For the text-containing cell, return its midpoint in [x, y] coordinate format. 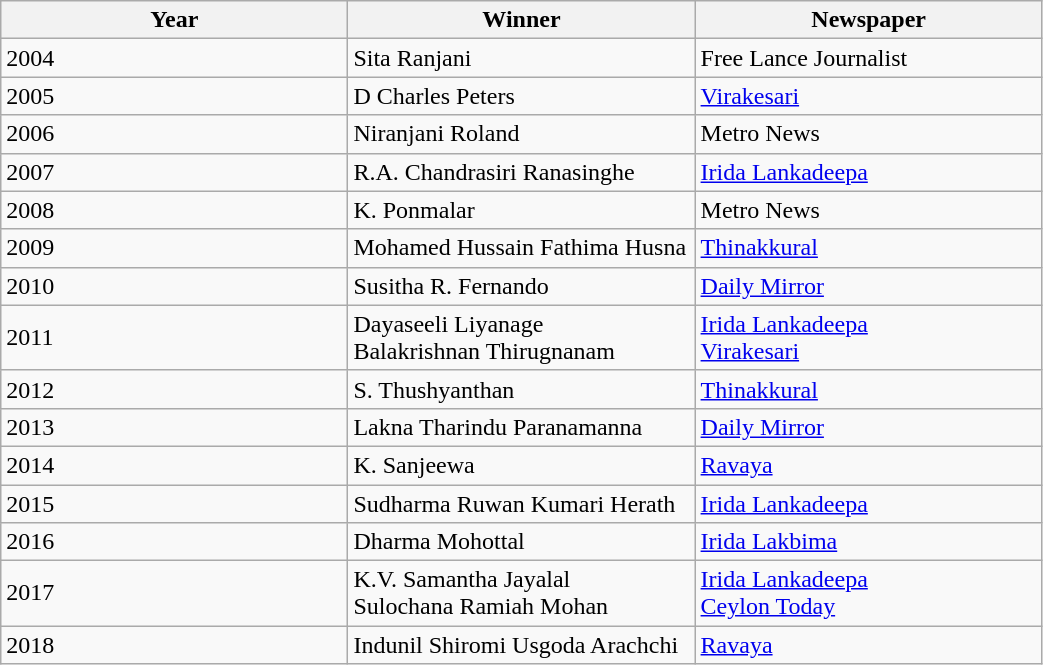
Dharma Mohottal [522, 542]
Free Lance Journalist [868, 58]
Sudharma Ruwan Kumari Herath [522, 503]
2013 [174, 427]
Virakesari [868, 96]
K. Sanjeewa [522, 465]
2007 [174, 172]
2016 [174, 542]
2015 [174, 503]
Niranjani Roland [522, 134]
R.A. Chandrasiri Ranasinghe [522, 172]
Irida LankadeepaCeylon Today [868, 594]
2018 [174, 645]
S. Thushyanthan [522, 389]
Irida Lakbima [868, 542]
2009 [174, 248]
2014 [174, 465]
2004 [174, 58]
2005 [174, 96]
Sita Ranjani [522, 58]
K. Ponmalar [522, 210]
Dayaseeli LiyanageBalakrishnan Thirugnanam [522, 338]
2006 [174, 134]
2017 [174, 594]
Lakna Tharindu Paranamanna [522, 427]
K.V. Samantha JayalalSulochana Ramiah Mohan [522, 594]
Irida LankadeepaVirakesari [868, 338]
Newspaper [868, 20]
2011 [174, 338]
Year [174, 20]
D Charles Peters [522, 96]
2010 [174, 286]
Winner [522, 20]
Indunil Shiromi Usgoda Arachchi [522, 645]
Mohamed Hussain Fathima Husna [522, 248]
2012 [174, 389]
2008 [174, 210]
Susitha R. Fernando [522, 286]
